Search for the cell housing the specified text and yield its [x, y] center coordinate. 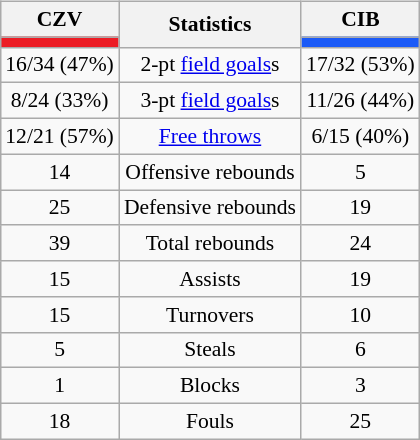
Statistics [210, 24]
Turnovers [210, 314]
6/15 (40%) [360, 136]
Free throws [210, 136]
Total rebounds [210, 243]
CIB [360, 19]
10 [360, 314]
16/34 (47%) [60, 65]
6 [360, 350]
Blocks [210, 386]
17/32 (53%) [360, 65]
Fouls [210, 421]
3-pt field goalss [210, 101]
8/24 (33%) [60, 101]
Defensive rebounds [210, 208]
11/26 (44%) [360, 101]
12/21 (57%) [60, 136]
1 [60, 386]
18 [60, 421]
14 [60, 172]
39 [60, 243]
24 [360, 243]
Assists [210, 279]
2-pt field goalss [210, 65]
3 [360, 386]
Offensive rebounds [210, 172]
CZV [60, 19]
Steals [210, 350]
